Return (X, Y) of the center of cell containing provided text 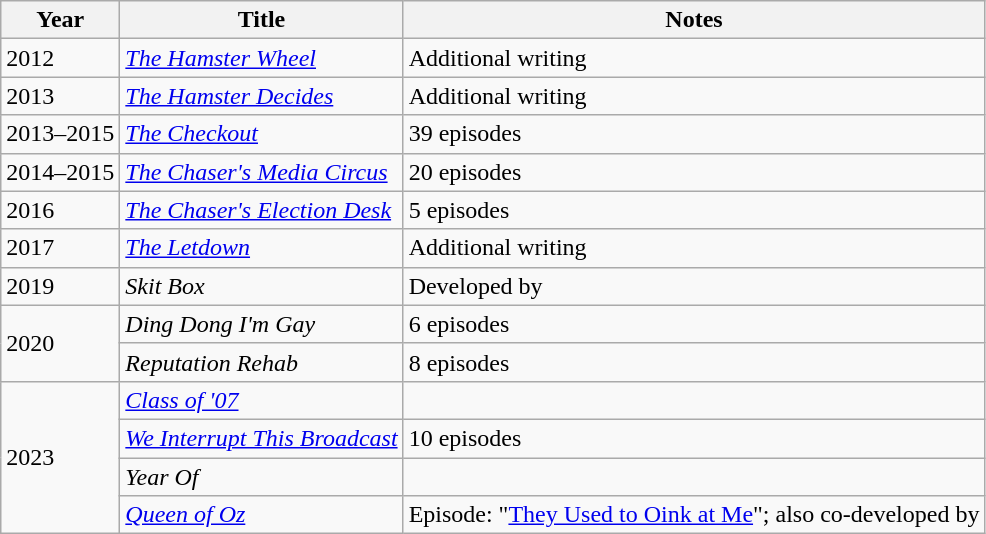
2013 (60, 96)
2023 (60, 457)
The Hamster Wheel (262, 58)
2017 (60, 248)
8 episodes (694, 362)
Developed by (694, 286)
Class of '07 (262, 400)
Notes (694, 20)
The Letdown (262, 248)
39 episodes (694, 134)
2016 (60, 210)
Queen of Oz (262, 515)
Episode: "They Used to Oink at Me"; also co-developed by (694, 515)
6 episodes (694, 324)
We Interrupt This Broadcast (262, 438)
Year Of (262, 477)
Year (60, 20)
20 episodes (694, 172)
2014–2015 (60, 172)
Skit Box (262, 286)
Title (262, 20)
5 episodes (694, 210)
2019 (60, 286)
10 episodes (694, 438)
The Hamster Decides (262, 96)
2012 (60, 58)
The Chaser's Media Circus (262, 172)
The Chaser's Election Desk (262, 210)
Reputation Rehab (262, 362)
2013–2015 (60, 134)
The Checkout (262, 134)
Ding Dong I'm Gay (262, 324)
2020 (60, 343)
